Pinpoint the cell where the given text exists, returning its (x, y) midpoint coordinate. 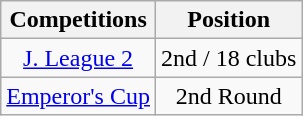
J. League 2 (78, 58)
2nd Round (228, 96)
Competitions (78, 20)
2nd / 18 clubs (228, 58)
Position (228, 20)
Emperor's Cup (78, 96)
